Return the [x, y] coordinate for the center point of the cell that contains the specified text.  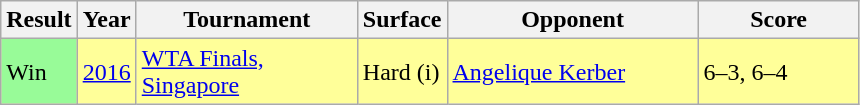
Win [39, 72]
Tournament [246, 20]
2016 [106, 72]
Opponent [572, 20]
Angelique Kerber [572, 72]
6–3, 6–4 [778, 72]
Result [39, 20]
Surface [402, 20]
WTA Finals, Singapore [246, 72]
Score [778, 20]
Hard (i) [402, 72]
Year [106, 20]
